Locate the cell with the specified text and output its (X, Y) center coordinate. 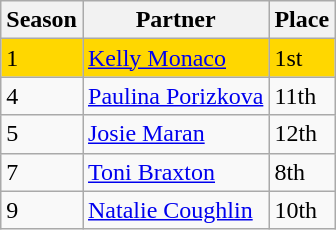
Paulina Porizkova (175, 96)
Season (42, 20)
Natalie Coughlin (175, 210)
Josie Maran (175, 134)
10th (302, 210)
1 (42, 58)
8th (302, 172)
5 (42, 134)
1st (302, 58)
4 (42, 96)
7 (42, 172)
12th (302, 134)
Kelly Monaco (175, 58)
Place (302, 20)
Toni Braxton (175, 172)
9 (42, 210)
11th (302, 96)
Partner (175, 20)
